Return the (X, Y) coordinate for the center point of the cell that contains the specified text.  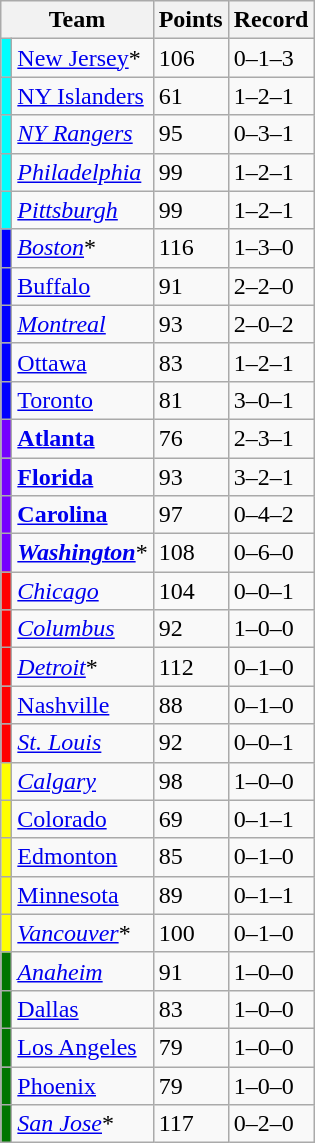
Chicago (82, 591)
116 (190, 248)
112 (190, 667)
0–1–3 (271, 58)
104 (190, 591)
New Jersey* (82, 58)
88 (190, 705)
0–4–2 (271, 515)
1–3–0 (271, 248)
Carolina (82, 515)
Ottawa (82, 362)
Florida (82, 477)
Boston* (82, 248)
Nashville (82, 705)
3–2–1 (271, 477)
Calgary (82, 781)
100 (190, 933)
76 (190, 438)
Anaheim (82, 971)
Los Angeles (82, 1047)
95 (190, 134)
2–2–0 (271, 286)
Record (271, 20)
108 (190, 553)
61 (190, 96)
Edmonton (82, 857)
Points (190, 20)
106 (190, 58)
69 (190, 819)
Buffalo (82, 286)
81 (190, 400)
2–3–1 (271, 438)
NY Islanders (82, 96)
3–0–1 (271, 400)
Atlanta (82, 438)
Detroit* (82, 667)
St. Louis (82, 743)
98 (190, 781)
0–2–0 (271, 1124)
97 (190, 515)
0–6–0 (271, 553)
Columbus (82, 629)
89 (190, 895)
Toronto (82, 400)
Team (77, 20)
Washington* (82, 553)
85 (190, 857)
Phoenix (82, 1085)
Pittsburgh (82, 210)
Philadelphia (82, 172)
Minnesota (82, 895)
NY Rangers (82, 134)
2–0–2 (271, 324)
Montreal (82, 324)
117 (190, 1124)
San Jose* (82, 1124)
0–3–1 (271, 134)
Dallas (82, 1009)
Colorado (82, 819)
Vancouver* (82, 933)
